Capture the cell that displays the provided text and extract its [x, y] central coordinate. 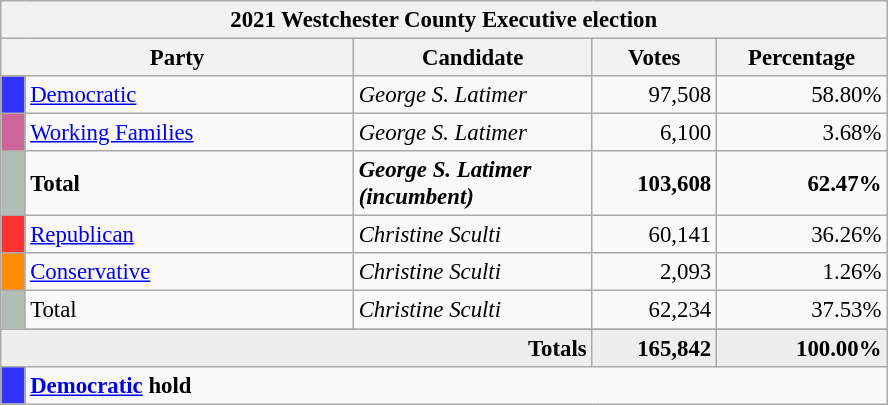
36.26% [802, 235]
97,508 [654, 95]
Party [178, 58]
Working Families [189, 133]
100.00% [802, 348]
2,093 [654, 273]
103,608 [654, 184]
62.47% [802, 184]
Totals [296, 348]
Republican [189, 235]
Conservative [189, 273]
1.26% [802, 273]
Percentage [802, 58]
37.53% [802, 310]
2021 Westchester County Executive election [444, 20]
3.68% [802, 133]
62,234 [654, 310]
165,842 [654, 348]
Democratic [189, 95]
George S. Latimer (incumbent) [472, 184]
Candidate [472, 58]
Votes [654, 58]
6,100 [654, 133]
Democratic hold [456, 385]
58.80% [802, 95]
60,141 [654, 235]
